For the text-containing cell, return its midpoint in [x, y] coordinate format. 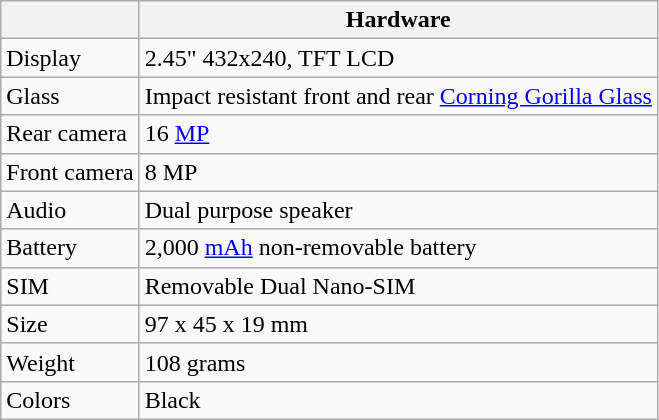
Battery [70, 248]
8 MP [398, 172]
Black [398, 400]
16 MP [398, 134]
97 x 45 x 19 mm [398, 324]
2.45" 432x240, TFT LCD [398, 58]
Colors [70, 400]
Size [70, 324]
Removable Dual Nano-SIM [398, 286]
Front camera [70, 172]
Dual purpose speaker [398, 210]
2,000 mAh non-removable battery [398, 248]
SIM [70, 286]
Weight [70, 362]
108 grams [398, 362]
Glass [70, 96]
Rear camera [70, 134]
Audio [70, 210]
Display [70, 58]
Hardware [398, 20]
Impact resistant front and rear Corning Gorilla Glass [398, 96]
